Search for the cell housing the specified text and yield its [X, Y] center coordinate. 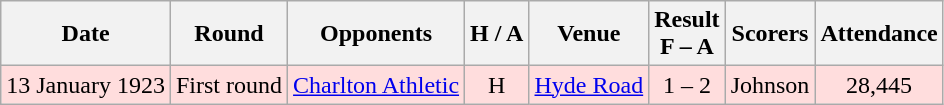
Attendance [879, 34]
H [497, 85]
1 – 2 [687, 85]
ResultF – A [687, 34]
28,445 [879, 85]
Venue [589, 34]
Hyde Road [589, 85]
Round [228, 34]
13 January 1923 [86, 85]
Charlton Athletic [376, 85]
H / A [497, 34]
Scorers [770, 34]
Johnson [770, 85]
Date [86, 34]
First round [228, 85]
Opponents [376, 34]
